Detect which cell encompasses the target text, then output its [X, Y] center coordinate. 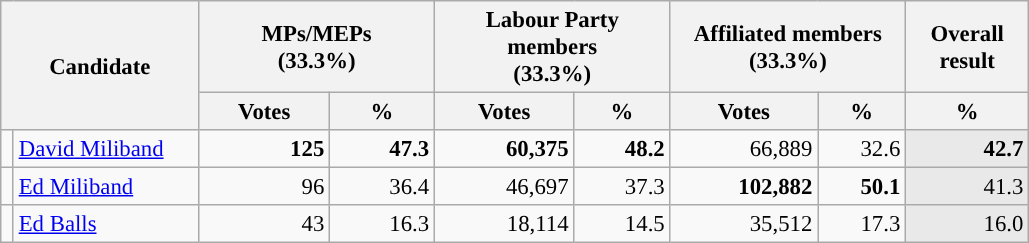
Overall result [968, 47]
41.3 [968, 187]
Ed Balls [106, 224]
32.6 [862, 149]
16.3 [382, 224]
42.7 [968, 149]
46,697 [504, 187]
36.4 [382, 187]
Labour Party members (33.3%) [552, 47]
David Miliband [106, 149]
Candidate [100, 66]
50.1 [862, 187]
37.3 [622, 187]
17.3 [862, 224]
47.3 [382, 149]
MPs/MEPs (33.3%) [317, 47]
35,512 [744, 224]
14.5 [622, 224]
66,889 [744, 149]
43 [264, 224]
96 [264, 187]
16.0 [968, 224]
125 [264, 149]
102,882 [744, 187]
Affiliated members (33.3%) [788, 47]
Ed Miliband [106, 187]
60,375 [504, 149]
18,114 [504, 224]
48.2 [622, 149]
